Provide the (X, Y) coordinate of the cell's center where the given text is located.  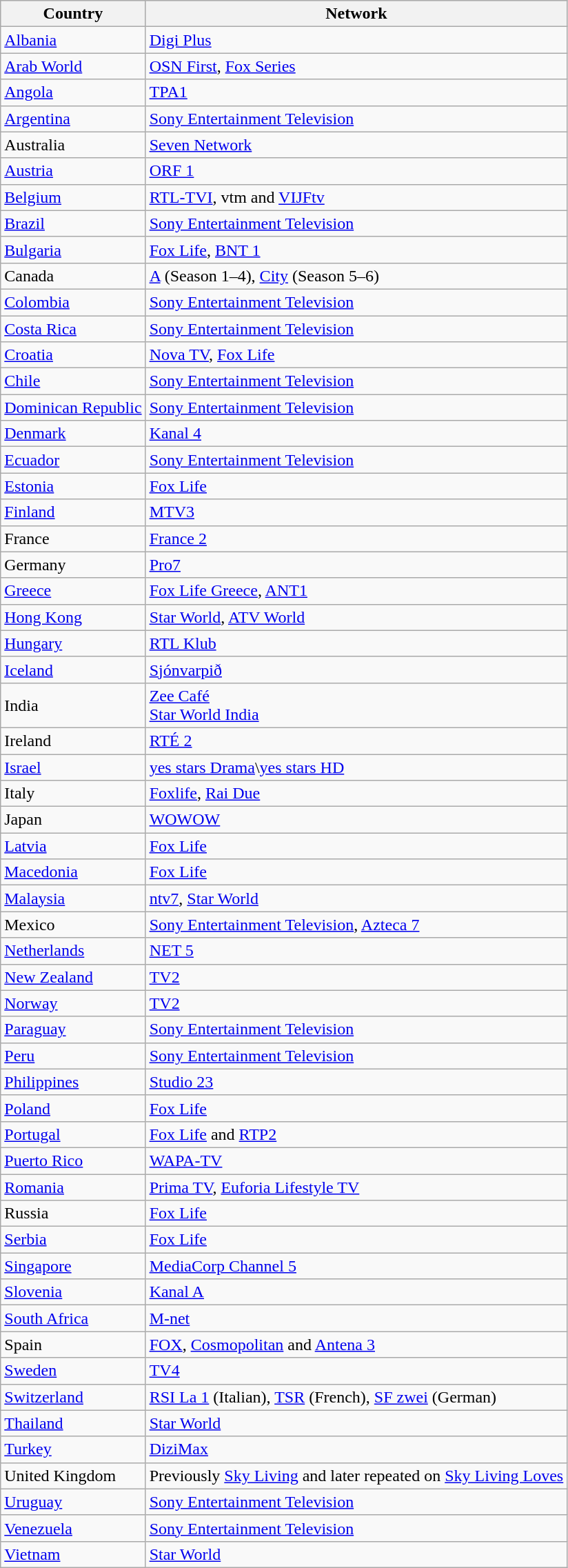
Albania (73, 40)
WAPA-TV (356, 1160)
Denmark (73, 434)
Portugal (73, 1134)
Country (73, 14)
Ireland (73, 741)
MediaCorp Channel 5 (356, 1266)
Uruguay (73, 1502)
yes stars Drama\yes stars HD (356, 767)
Digi Plus (356, 40)
Mexico (73, 925)
Spain (73, 1345)
Belgium (73, 197)
MTV3 (356, 512)
TV4 (356, 1371)
M-net (356, 1318)
New Zealand (73, 977)
Israel (73, 767)
France (73, 539)
India (73, 705)
Philippines (73, 1082)
Foxlife, Rai Due (356, 794)
A (Season 1–4), City (Season 5–6) (356, 276)
Angola (73, 92)
Hungary (73, 643)
Brazil (73, 223)
Bulgaria (73, 250)
Austria (73, 171)
Network (356, 14)
Ecuador (73, 460)
Nova TV, Fox Life (356, 355)
Sweden (73, 1371)
Sjónvarpið (356, 670)
Malaysia (73, 898)
Kanal 4 (356, 434)
Previously Sky Living and later repeated on Sky Living Loves (356, 1476)
Romania (73, 1187)
Dominican Republic (73, 408)
ntv7, Star World (356, 898)
Studio 23 (356, 1082)
Iceland (73, 670)
Poland (73, 1108)
Singapore (73, 1266)
Peru (73, 1056)
OSN First, Fox Series (356, 66)
Macedonia (73, 872)
Vietnam (73, 1554)
ORF 1 (356, 171)
Croatia (73, 355)
Canada (73, 276)
Finland (73, 512)
NET 5 (356, 951)
Italy (73, 794)
Estonia (73, 486)
Latvia (73, 846)
Hong Kong (73, 617)
Norway (73, 1003)
Kanal A (356, 1292)
Netherlands (73, 951)
Slovenia (73, 1292)
FOX, Cosmopolitan and Antena 3 (356, 1345)
Pro7 (356, 565)
Argentina (73, 119)
Costa Rica (73, 329)
Prima TV, Euforia Lifestyle TV (356, 1187)
Fox Life Greece, ANT1 (356, 591)
Fox Life, BNT 1 (356, 250)
Turkey (73, 1449)
Sony Entertainment Television, Azteca 7 (356, 925)
Star World, ATV World (356, 617)
Paraguay (73, 1029)
Fox Life and RTP2 (356, 1134)
France 2 (356, 539)
Germany (73, 565)
Thailand (73, 1423)
Puerto Rico (73, 1160)
Zee Café Star World India (356, 705)
Serbia (73, 1240)
RSI La 1 (Italian), TSR (French), SF zwei (German) (356, 1397)
Venezuela (73, 1528)
RTL-TVI, vtm and VIJFtv (356, 197)
Japan (73, 820)
Arab World (73, 66)
WOWOW (356, 820)
Chile (73, 381)
Greece (73, 591)
RTÉ 2 (356, 741)
Russia (73, 1214)
Colombia (73, 302)
RTL Klub (356, 643)
Australia (73, 145)
South Africa (73, 1318)
DiziMax (356, 1449)
Switzerland (73, 1397)
Seven Network (356, 145)
United Kingdom (73, 1476)
TPA1 (356, 92)
